Determine the [X, Y] coordinate at the center of the cell enclosing the given text.  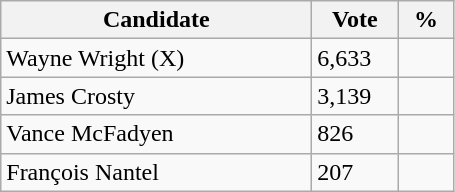
6,633 [355, 58]
Vote [355, 20]
207 [355, 172]
% [426, 20]
Wayne Wright (X) [156, 58]
James Crosty [156, 96]
François Nantel [156, 172]
Candidate [156, 20]
826 [355, 134]
3,139 [355, 96]
Vance McFadyen [156, 134]
